Scan for the cell matching the given text and deliver its (X, Y) coordinate at center. 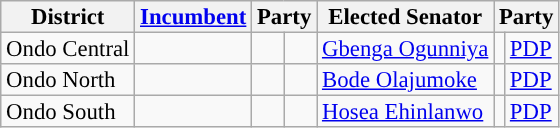
Incumbent (194, 17)
Ondo South (68, 112)
Elected Senator (406, 17)
Ondo Central (68, 49)
Gbenga Ogunniya (406, 49)
District (68, 17)
Bode Olajumoke (406, 80)
Hosea Ehinlanwo (406, 112)
Ondo North (68, 80)
